Output the [x, y] coordinate of the center of the cell containing the given text.  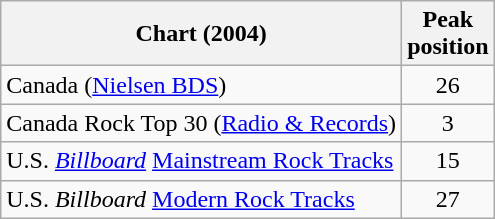
Canada Rock Top 30 (Radio & Records) [202, 123]
U.S. Billboard Modern Rock Tracks [202, 199]
Peakposition [448, 34]
U.S. Billboard Mainstream Rock Tracks [202, 161]
15 [448, 161]
Canada (Nielsen BDS) [202, 85]
3 [448, 123]
26 [448, 85]
Chart (2004) [202, 34]
27 [448, 199]
